Return (X, Y) of the center of cell containing provided text 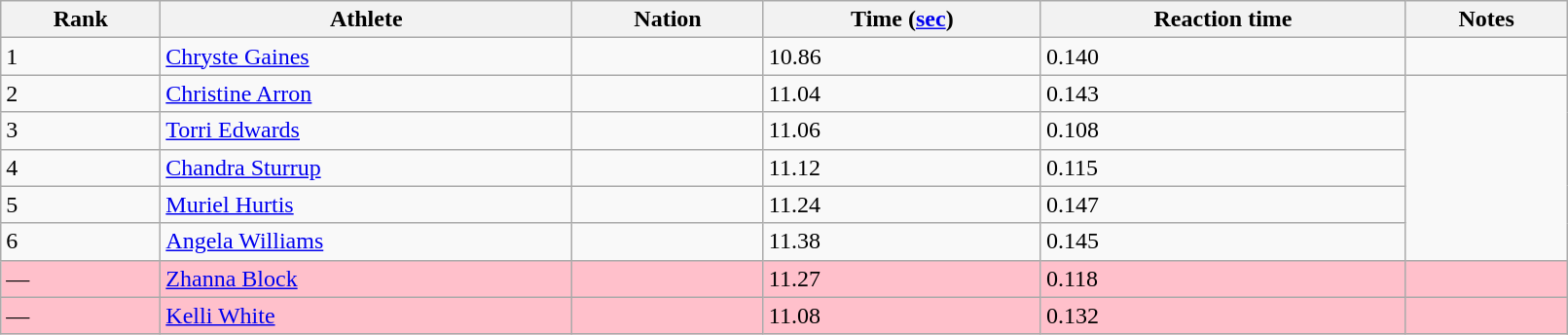
Notes (1487, 19)
Angela Williams (366, 242)
6 (81, 242)
Rank (81, 19)
11.24 (901, 205)
2 (81, 93)
0.143 (1222, 93)
11.04 (901, 93)
11.12 (901, 167)
3 (81, 130)
0.108 (1222, 130)
Zhanna Block (366, 279)
5 (81, 205)
Reaction time (1222, 19)
0.115 (1222, 167)
Nation (668, 19)
Time (sec) (901, 19)
Christine Arron (366, 93)
1 (81, 56)
0.140 (1222, 56)
4 (81, 167)
Chryste Gaines (366, 56)
0.132 (1222, 316)
0.145 (1222, 242)
Athlete (366, 19)
0.147 (1222, 205)
0.118 (1222, 279)
Torri Edwards (366, 130)
Muriel Hurtis (366, 205)
11.06 (901, 130)
Chandra Sturrup (366, 167)
11.08 (901, 316)
11.27 (901, 279)
11.38 (901, 242)
10.86 (901, 56)
Kelli White (366, 316)
